For the text-containing cell, return its midpoint in (x, y) coordinate format. 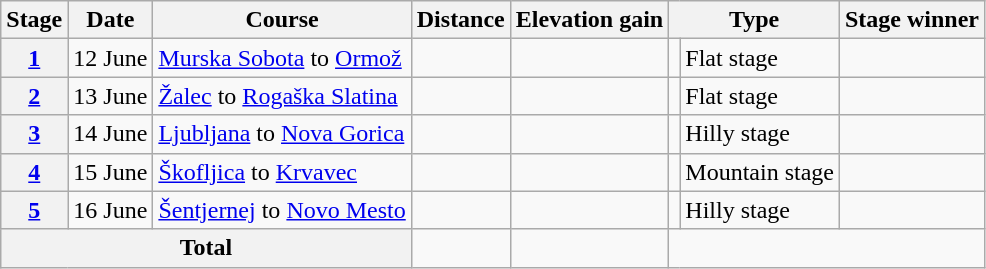
Šentjernej to Novo Mesto (282, 210)
Stage (34, 20)
15 June (110, 172)
Žalec to Rogaška Slatina (282, 96)
3 (34, 134)
Stage winner (912, 20)
Total (206, 248)
Mountain stage (760, 172)
Type (754, 20)
16 June (110, 210)
Distance (460, 20)
14 June (110, 134)
4 (34, 172)
Murska Sobota to Ormož (282, 58)
Date (110, 20)
Škofljica to Krvavec (282, 172)
2 (34, 96)
13 June (110, 96)
Course (282, 20)
Elevation gain (589, 20)
Ljubljana to Nova Gorica (282, 134)
12 June (110, 58)
5 (34, 210)
1 (34, 58)
